Locate the cell with the specified text and output its (x, y) center coordinate. 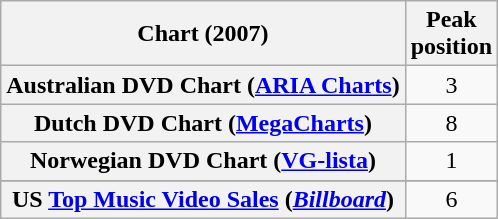
3 (451, 85)
Chart (2007) (203, 34)
US Top Music Video Sales (Billboard) (203, 199)
Norwegian DVD Chart (VG-lista) (203, 161)
Dutch DVD Chart (MegaCharts) (203, 123)
Peakposition (451, 34)
8 (451, 123)
Australian DVD Chart (ARIA Charts) (203, 85)
6 (451, 199)
1 (451, 161)
